Output the (x, y) coordinate of the center of the cell containing the given text.  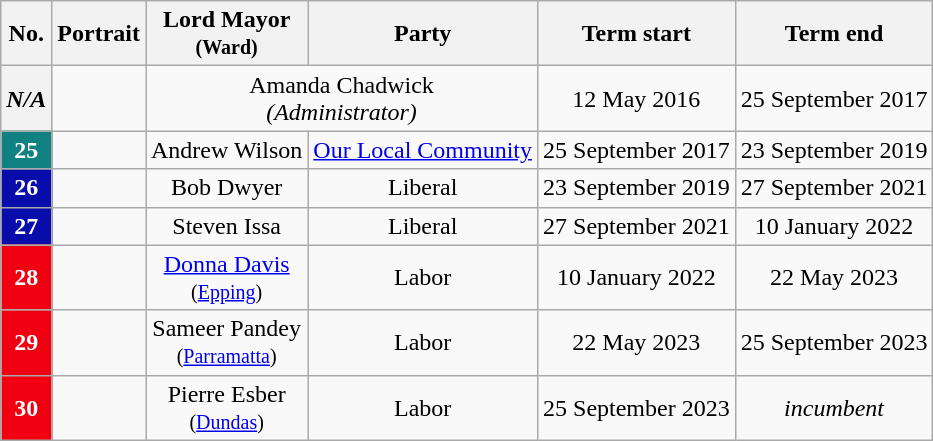
Party (423, 34)
No. (26, 34)
28 (26, 278)
27 (26, 226)
incumbent (834, 408)
30 (26, 408)
Lord Mayor (Ward) (227, 34)
12 May 2016 (637, 98)
26 (26, 188)
Steven Issa (227, 226)
Sameer Pandey (Parramatta) (227, 342)
29 (26, 342)
Our Local Community (423, 150)
Amanda Chadwick (Administrator) (342, 98)
Term start (637, 34)
Pierre Esber (Dundas) (227, 408)
Bob Dwyer (227, 188)
Term end (834, 34)
Portrait (99, 34)
Donna Davis (Epping) (227, 278)
25 (26, 150)
N/A (26, 98)
Andrew Wilson (227, 150)
